Return the [x, y] coordinate for the center point of the cell that contains the specified text.  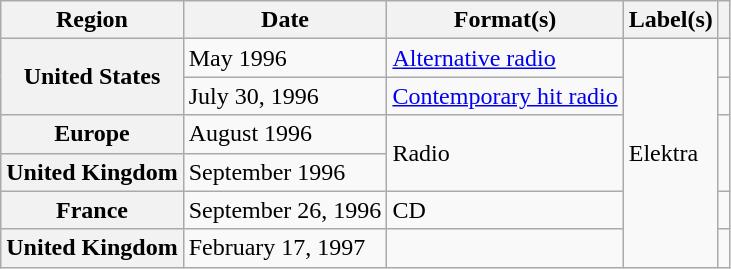
Contemporary hit radio [505, 96]
Label(s) [670, 20]
Date [285, 20]
Europe [92, 134]
Alternative radio [505, 58]
July 30, 1996 [285, 96]
United States [92, 77]
France [92, 210]
Elektra [670, 153]
Format(s) [505, 20]
September 26, 1996 [285, 210]
February 17, 1997 [285, 248]
Region [92, 20]
Radio [505, 153]
September 1996 [285, 172]
CD [505, 210]
May 1996 [285, 58]
August 1996 [285, 134]
